Return (X, Y) of the center of cell containing provided text 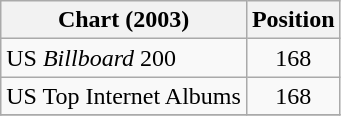
Chart (2003) (124, 20)
Position (293, 20)
US Top Internet Albums (124, 96)
US Billboard 200 (124, 58)
